Pinpoint the cell where the given text exists, returning its (X, Y) midpoint coordinate. 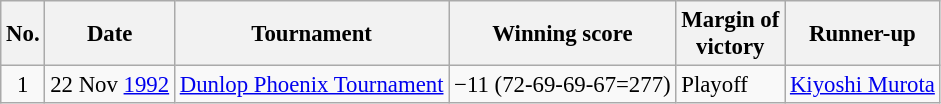
1 (23, 85)
Runner-up (863, 34)
Margin ofvictory (730, 34)
Kiyoshi Murota (863, 85)
−11 (72-69-69-67=277) (562, 85)
Date (110, 34)
Tournament (311, 34)
Playoff (730, 85)
Winning score (562, 34)
Dunlop Phoenix Tournament (311, 85)
No. (23, 34)
22 Nov 1992 (110, 85)
